Find where the given text appears and provide that cell's center as [x, y] coordinate. 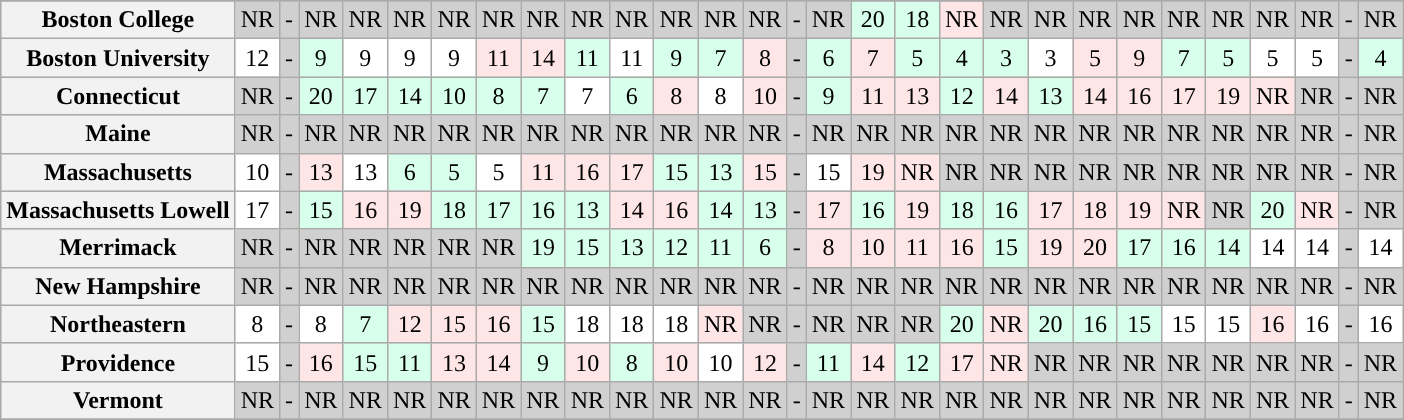
Boston College [118, 20]
Providence [118, 362]
Northeastern [118, 324]
Maine [118, 134]
Merrimack [118, 248]
Boston University [118, 58]
New Hampshire [118, 286]
Massachusetts [118, 172]
Massachusetts Lowell [118, 210]
Connecticut [118, 96]
Vermont [118, 400]
